Locate the cell with the specified text and output its (X, Y) center coordinate. 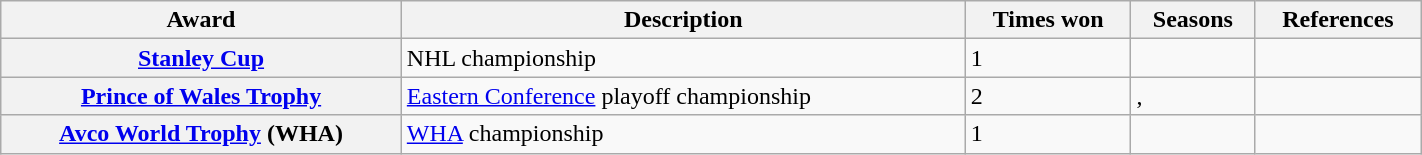
References (1338, 20)
Seasons (1193, 20)
Award (202, 20)
Times won (1048, 20)
Eastern Conference playoff championship (683, 96)
Avco World Trophy (WHA) (202, 134)
Description (683, 20)
2 (1048, 96)
, (1193, 96)
Stanley Cup (202, 58)
WHA championship (683, 134)
NHL championship (683, 58)
Prince of Wales Trophy (202, 96)
